Pinpoint the cell where the given text exists, returning its [X, Y] midpoint coordinate. 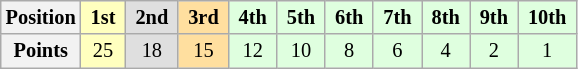
1st [104, 17]
Points [41, 51]
5th [301, 17]
Position [41, 17]
2 [494, 51]
4 [446, 51]
25 [104, 51]
7th [397, 17]
15 [203, 51]
12 [253, 51]
18 [152, 51]
10 [301, 51]
1 [547, 51]
6 [397, 51]
3rd [203, 17]
10th [547, 17]
9th [494, 17]
4th [253, 17]
8th [446, 17]
6th [349, 17]
2nd [152, 17]
8 [349, 51]
